Return the [x, y] coordinate for the center point of the cell that contains the specified text.  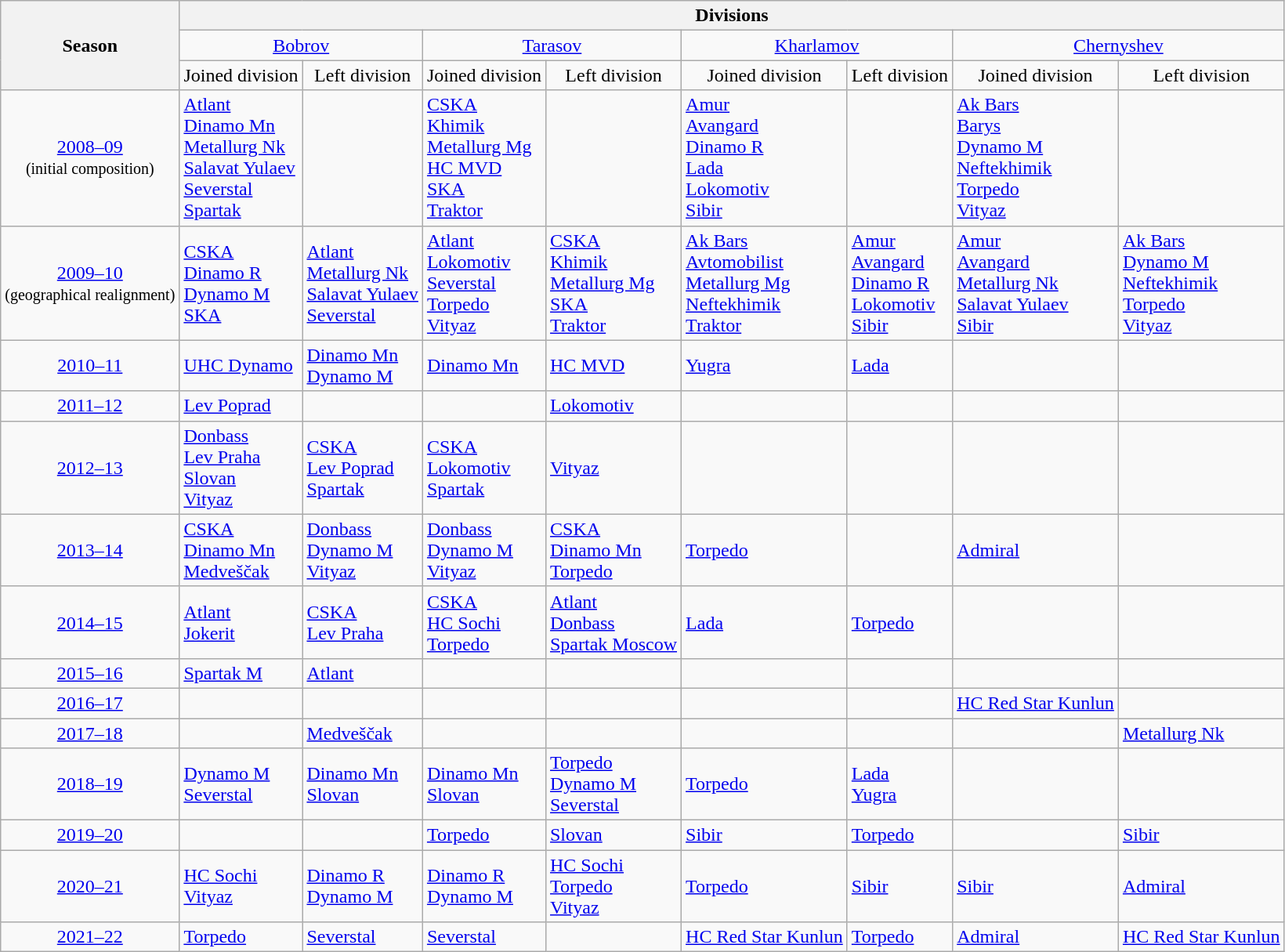
Amur Avangard Dinamo R Lokomotiv Sibir [899, 283]
Slovan [613, 835]
Medveščak [362, 733]
CSKA HC Sochi Torpedo [484, 622]
Dynamo M Severstal [241, 784]
Torpedo Dynamo M Severstal [613, 784]
Yugra [765, 365]
CSKA Khimik Metallurg Mg HC MVD SKA Traktor [484, 158]
HC Sochi Vityaz [241, 886]
2012–13 [90, 467]
Lada Yugra [899, 784]
2014–15 [90, 622]
Ak Bars Dynamo M Neftekhimik Torpedo Vityaz [1201, 283]
Divisions [732, 16]
HC Sochi Torpedo Vityaz [613, 886]
2011–12 [90, 406]
Atlant Lokomotiv Severstal Torpedo Vityaz [484, 283]
Atlant Dinamo Mn Metallurg Nk Salavat Yulaev Severstal Spartak [241, 158]
2015–16 [90, 673]
Atlant Jokerit [241, 622]
Atlant [362, 673]
2020–21 [90, 886]
Ak Bars Avtomobilist Metallurg Mg Neftekhimik Traktor [765, 283]
2013–14 [90, 550]
UHC Dynamo [241, 365]
Chernyshev [1119, 45]
2010–11 [90, 365]
2021–22 [90, 937]
2016–17 [90, 703]
Atlant Metallurg Nk Salavat Yulaev Severstal [362, 283]
Dinamo Mn [484, 365]
Lev Poprad [241, 406]
HC MVD [613, 365]
Lokomotiv [613, 406]
CSKA Khimik Metallurg Mg SKA Traktor [613, 283]
2018–19 [90, 784]
CSKA Lokomotiv Spartak [484, 467]
CSKA Dinamo Mn Medveščak [241, 550]
2017–18 [90, 733]
Kharlamov [817, 45]
Bobrov [301, 45]
Season [90, 45]
Donbass Lev Praha Slovan Vityaz [241, 467]
CSKA Lev Praha [362, 622]
Metallurg Nk [1201, 733]
2008–09(initial composition) [90, 158]
Tarasov [552, 45]
Amur Avangard Dinamo R Lada Lokomotiv Sibir [765, 158]
Amur Avangard Metallurg Nk Salavat Yulaev Sibir [1036, 283]
Spartak M [241, 673]
Ak Bars Barys Dynamo M Neftekhimik Torpedo Vityaz [1036, 158]
2009–10(geographical realignment) [90, 283]
Dinamo Mn Dynamo M [362, 365]
Vityaz [613, 467]
CSKA Dinamo Mn Torpedo [613, 550]
Atlant Donbass Spartak Moscow [613, 622]
CSKA Lev Poprad Spartak [362, 467]
2019–20 [90, 835]
CSKA Dinamo R Dynamo M SKA [241, 283]
